Return (x, y) of the center of cell containing provided text 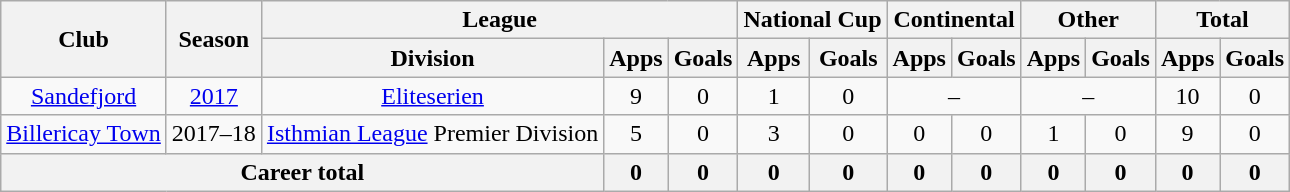
Club (84, 39)
Other (1088, 20)
2017 (214, 96)
Billericay Town (84, 134)
Season (214, 39)
10 (1187, 96)
Isthmian League Premier Division (432, 134)
National Cup (812, 20)
Career total (302, 172)
Sandefjord (84, 96)
Division (432, 58)
3 (774, 134)
2017–18 (214, 134)
Continental (954, 20)
5 (636, 134)
Total (1222, 20)
League (500, 20)
Eliteserien (432, 96)
